From the cell containing the given text, extract its center point as (x, y) coordinate. 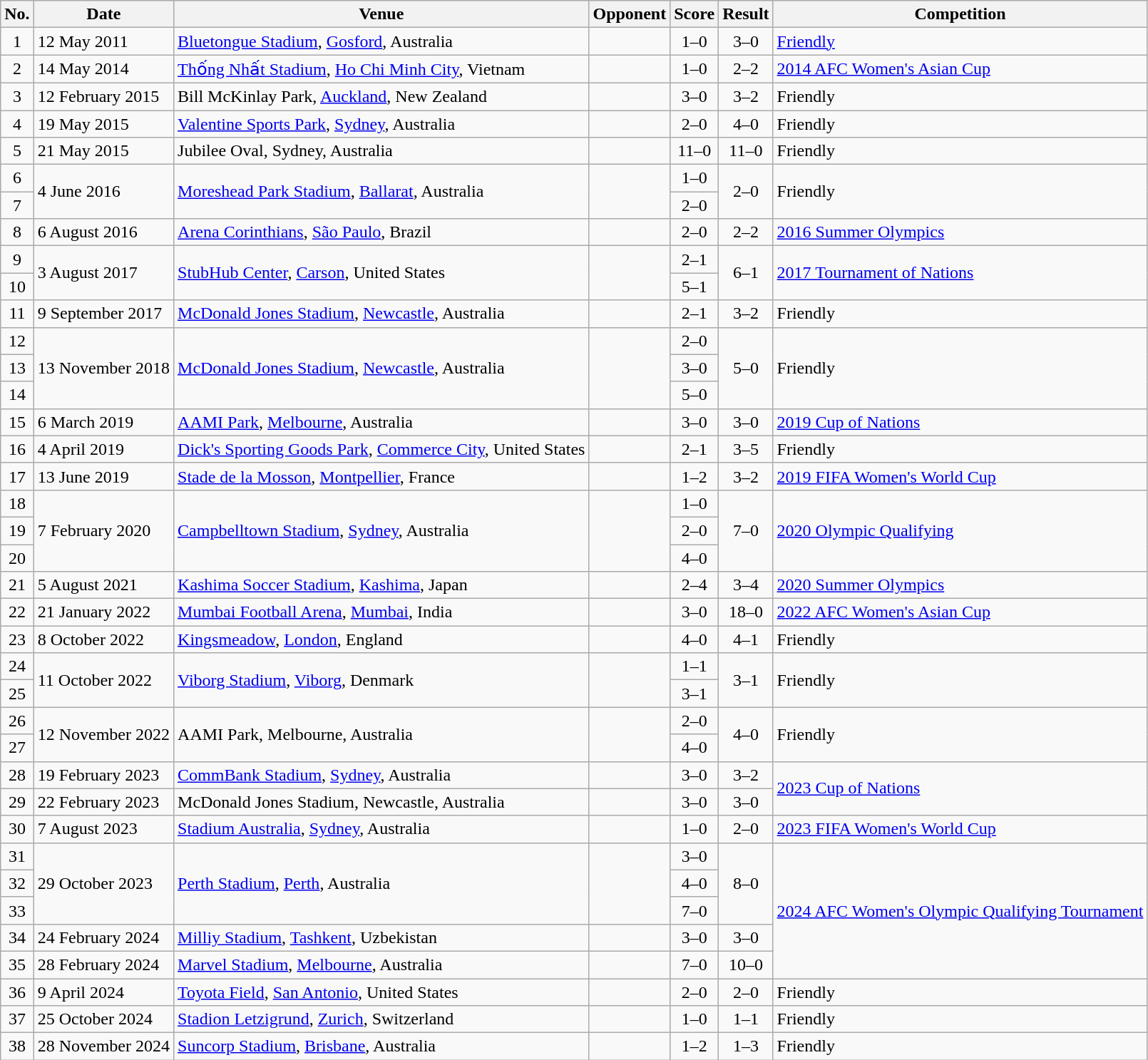
2 (17, 69)
8 October 2022 (103, 639)
18 (17, 503)
34 (17, 937)
Valentine Sports Park, Sydney, Australia (381, 123)
1 (17, 41)
Suncorp Stadium, Brisbane, Australia (381, 1046)
Opponent (630, 14)
CommBank Stadium, Sydney, Australia (381, 775)
18–0 (746, 612)
Jubilee Oval, Sydney, Australia (381, 151)
6 March 2019 (103, 422)
2024 AFC Women's Olympic Qualifying Tournament (960, 910)
Stade de la Mosson, Montpellier, France (381, 476)
4 April 2019 (103, 449)
Campbelltown Stadium, Sydney, Australia (381, 530)
StubHub Center, Carson, United States (381, 273)
13 (17, 368)
24 (17, 667)
23 (17, 639)
6–1 (746, 273)
9 September 2017 (103, 314)
10–0 (746, 964)
Kingsmeadow, London, England (381, 639)
32 (17, 883)
Stadion Letzigrund, Zurich, Switzerland (381, 1019)
Milliy Stadium, Tashkent, Uzbekistan (381, 937)
Perth Stadium, Perth, Australia (381, 883)
4–1 (746, 639)
12 February 2015 (103, 96)
21 (17, 585)
15 (17, 422)
30 (17, 829)
21 May 2015 (103, 151)
12 May 2011 (103, 41)
8–0 (746, 883)
2019 Cup of Nations (960, 422)
33 (17, 910)
4 June 2016 (103, 192)
11 October 2022 (103, 680)
7 February 2020 (103, 530)
26 (17, 721)
Marvel Stadium, Melbourne, Australia (381, 964)
21 January 2022 (103, 612)
Arena Corinthians, São Paulo, Brazil (381, 232)
Viborg Stadium, Viborg, Denmark (381, 680)
25 (17, 694)
6 August 2016 (103, 232)
Thống Nhất Stadium, Ho Chi Minh City, Vietnam (381, 69)
29 (17, 802)
11 (17, 314)
2016 Summer Olympics (960, 232)
27 (17, 748)
2020 Olympic Qualifying (960, 530)
22 February 2023 (103, 802)
7 August 2023 (103, 829)
Mumbai Football Arena, Mumbai, India (381, 612)
35 (17, 964)
5 August 2021 (103, 585)
5 (17, 151)
Moreshead Park Stadium, Ballarat, Australia (381, 192)
Competition (960, 14)
2–4 (695, 585)
14 May 2014 (103, 69)
12 (17, 341)
Kashima Soccer Stadium, Kashima, Japan (381, 585)
24 February 2024 (103, 937)
3–4 (746, 585)
Stadium Australia, Sydney, Australia (381, 829)
28 November 2024 (103, 1046)
7 (17, 205)
Score (695, 14)
22 (17, 612)
No. (17, 14)
3 August 2017 (103, 273)
36 (17, 992)
2019 FIFA Women's World Cup (960, 476)
Bluetongue Stadium, Gosford, Australia (381, 41)
Bill McKinlay Park, Auckland, New Zealand (381, 96)
38 (17, 1046)
Dick's Sporting Goods Park, Commerce City, United States (381, 449)
10 (17, 287)
6 (17, 178)
2020 Summer Olympics (960, 585)
14 (17, 395)
28 (17, 775)
Date (103, 14)
2023 FIFA Women's World Cup (960, 829)
13 November 2018 (103, 368)
25 October 2024 (103, 1019)
Venue (381, 14)
19 (17, 530)
19 February 2023 (103, 775)
2023 Cup of Nations (960, 788)
12 November 2022 (103, 734)
9 (17, 259)
8 (17, 232)
1–3 (746, 1046)
37 (17, 1019)
31 (17, 856)
3–5 (746, 449)
4 (17, 123)
5–1 (695, 287)
28 February 2024 (103, 964)
20 (17, 558)
Toyota Field, San Antonio, United States (381, 992)
2017 Tournament of Nations (960, 273)
Result (746, 14)
17 (17, 476)
13 June 2019 (103, 476)
16 (17, 449)
2022 AFC Women's Asian Cup (960, 612)
9 April 2024 (103, 992)
2014 AFC Women's Asian Cup (960, 69)
29 October 2023 (103, 883)
19 May 2015 (103, 123)
3 (17, 96)
